Provide the [X, Y] coordinate of the cell's center where the given text is located.  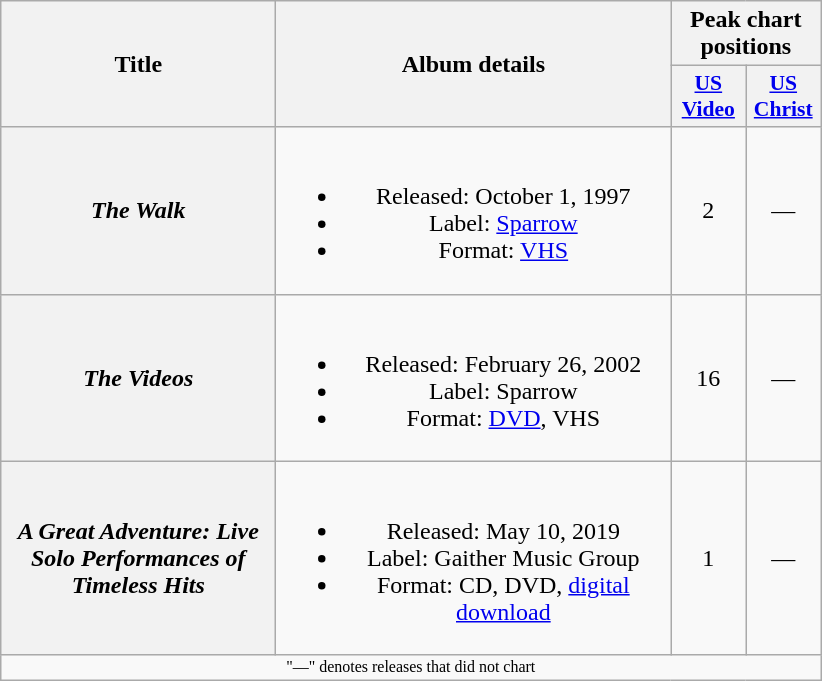
Title [138, 64]
A Great Adventure: Live Solo Performances of Timeless Hits [138, 558]
Released: October 1, 1997Label: SparrowFormat: VHS [474, 210]
Peak chart positions [746, 34]
16 [708, 378]
Album details [474, 64]
Released: February 26, 2002Label: SparrowFormat: DVD, VHS [474, 378]
1 [708, 558]
USVideo [708, 96]
"—" denotes releases that did not chart [411, 667]
2 [708, 210]
USChrist [784, 96]
Released: May 10, 2019Label: Gaither Music GroupFormat: CD, DVD, digital download [474, 558]
The Walk [138, 210]
The Videos [138, 378]
